Capture the cell that displays the provided text and extract its (x, y) central coordinate. 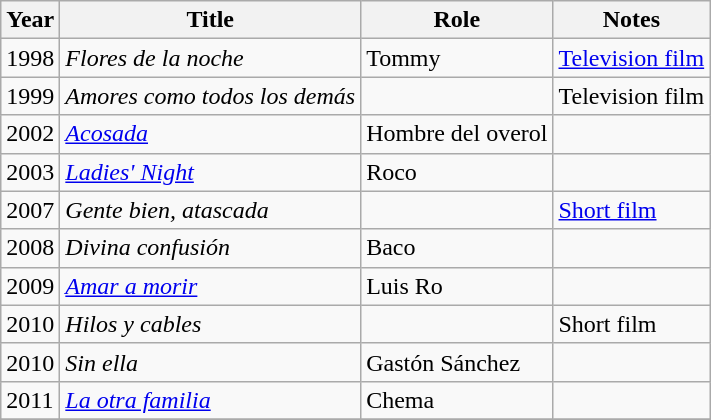
Amar a morir (210, 286)
Gastón Sánchez (457, 362)
Hombre del overol (457, 134)
Gente bien, atascada (210, 210)
Acosada (210, 134)
1998 (30, 58)
Notes (632, 20)
Luis Ro (457, 286)
Roco (457, 172)
Ladies' Night (210, 172)
Year (30, 20)
Hilos y cables (210, 324)
Divina confusión (210, 248)
2003 (30, 172)
2002 (30, 134)
2009 (30, 286)
Sin ella (210, 362)
Baco (457, 248)
2007 (30, 210)
2011 (30, 400)
Flores de la noche (210, 58)
1999 (30, 96)
Role (457, 20)
La otra familia (210, 400)
Title (210, 20)
2008 (30, 248)
Amores como todos los demás (210, 96)
Tommy (457, 58)
Chema (457, 400)
